Locate the cell with the specified text and output its [X, Y] center coordinate. 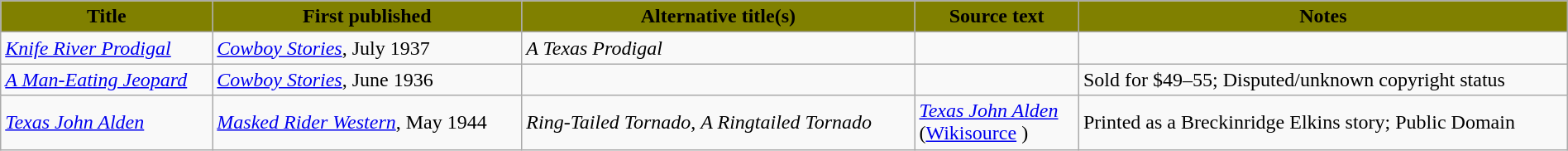
First published [367, 17]
Title [107, 17]
Cowboy Stories, July 1937 [367, 48]
A Man-Eating Jeopard [107, 80]
Cowboy Stories, June 1936 [367, 80]
Texas John Alden [107, 123]
Masked Rider Western, May 1944 [367, 123]
Texas John Alden(Wikisource ) [997, 123]
Sold for $49–55; Disputed/unknown copyright status [1323, 80]
Ring-Tailed Tornado, A Ringtailed Tornado [718, 123]
Knife River Prodigal [107, 48]
Notes [1323, 17]
A Texas Prodigal [718, 48]
Alternative title(s) [718, 17]
Source text [997, 17]
Printed as a Breckinridge Elkins story; Public Domain [1323, 123]
